Locate the cell with the specified text and output its [X, Y] center coordinate. 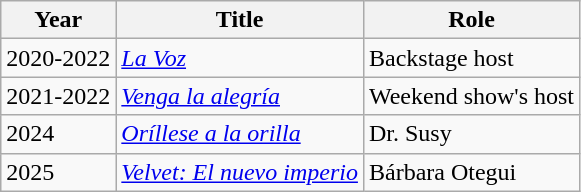
2020-2022 [58, 58]
2024 [58, 134]
Year [58, 20]
Dr. Susy [471, 134]
2021-2022 [58, 96]
Weekend show's host [471, 96]
Velvet: El nuevo imperio [240, 172]
Backstage host [471, 58]
La Voz [240, 58]
Role [471, 20]
Oríllese a la orilla [240, 134]
Bárbara Otegui [471, 172]
2025 [58, 172]
Venga la alegría [240, 96]
Title [240, 20]
